Detect which cell encompasses the target text, then output its [x, y] center coordinate. 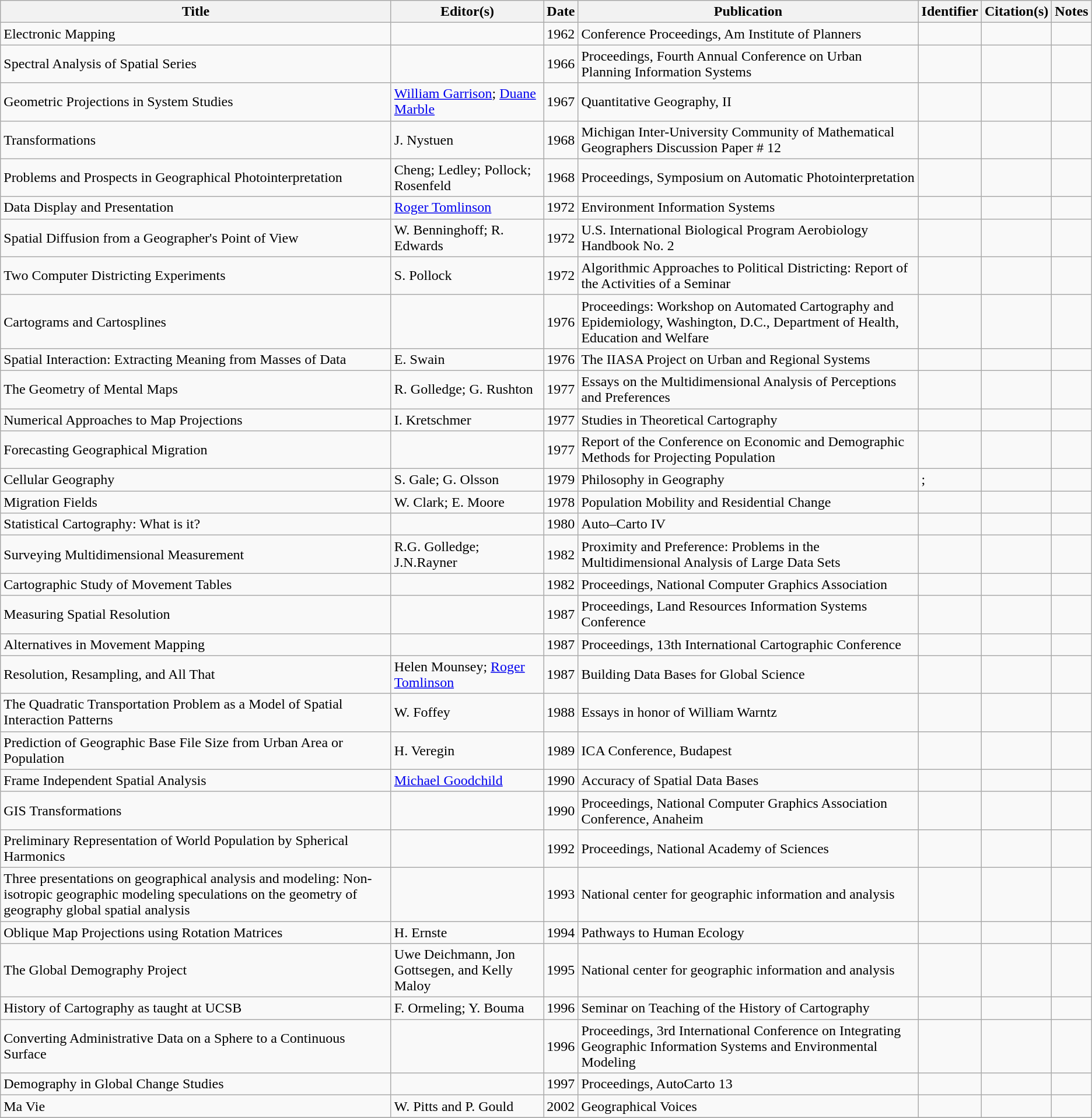
Spectral Analysis of Spatial Series [196, 64]
1978 [561, 502]
Proceedings, Land Resources Information Systems Conference [748, 615]
Surveying Multidimensional Measurement [196, 554]
H. Ernste [467, 933]
Proceedings, AutoCarto 13 [748, 1084]
W. Clark; E. Moore [467, 502]
1980 [561, 524]
Proceedings, Symposium on Automatic Photointerpretation [748, 177]
History of Cartography as taught at UCSB [196, 1008]
Proximity and Preference: Problems in the Multidimensional Analysis of Large Data Sets [748, 554]
Statistical Cartography: What is it? [196, 524]
Forecasting Geographical Migration [196, 450]
The Geometry of Mental Maps [196, 390]
Philosophy in Geography [748, 480]
1966 [561, 64]
Spatial Diffusion from a Geographer's Point of View [196, 238]
Problems and Prospects in Geographical Photointerpretation [196, 177]
Title [196, 12]
The Quadratic Transportation Problem as a Model of Spatial Interaction Patterns [196, 713]
1988 [561, 713]
Ma Vie [196, 1106]
Publication [748, 12]
U.S. International Biological Program Aerobiology Handbook No. 2 [748, 238]
; [950, 480]
2002 [561, 1106]
Alternatives in Movement Mapping [196, 644]
1995 [561, 970]
Proceedings, National Computer Graphics Association [748, 584]
William Garrison; Duane Marble [467, 101]
Prediction of Geographic Base File Size from Urban Area or Population [196, 750]
GIS Transformations [196, 811]
Cheng; Ledley; Pollock; Rosenfeld [467, 177]
W. Benninghoff; R. Edwards [467, 238]
W. Pitts and P. Gould [467, 1106]
S. Gale; G. Olsson [467, 480]
1989 [561, 750]
Data Display and Presentation [196, 208]
Population Mobility and Residential Change [748, 502]
S. Pollock [467, 275]
1979 [561, 480]
Algorithmic Approaches to Political Districting: Report of the Activities of a Seminar [748, 275]
Building Data Bases for Global Science [748, 674]
Seminar on Teaching of the History of Cartography [748, 1008]
Environment Information Systems [748, 208]
Citation(s) [1016, 12]
Uwe Deichmann, Jon Gottsegen, and Kelly Maloy [467, 970]
Essays in honor of William Warntz [748, 713]
Numerical Approaches to Map Projections [196, 419]
Accuracy of Spatial Data Bases [748, 780]
Roger Tomlinson [467, 208]
1967 [561, 101]
Geometric Projections in System Studies [196, 101]
Proceedings, National Computer Graphics Association Conference, Anaheim [748, 811]
Identifier [950, 12]
Proceedings, 3rd International Conference on Integrating Geographic Information Systems and Environmental Modeling [748, 1046]
Proceedings: Workshop on Automated Cartography and Epidemiology, Washington, D.C., Department of Health, Education and Welfare [748, 321]
Studies in Theoretical Cartography [748, 419]
Auto–Carto IV [748, 524]
J. Nystuen [467, 140]
Oblique Map Projections using Rotation Matrices [196, 933]
1992 [561, 848]
1993 [561, 894]
Proceedings, National Academy of Sciences [748, 848]
Electronic Mapping [196, 34]
E. Swain [467, 359]
Resolution, Resampling, and All That [196, 674]
R.G. Golledge; J.N.Rayner [467, 554]
H. Veregin [467, 750]
Quantitative Geography, II [748, 101]
Measuring Spatial Resolution [196, 615]
Proceedings, Fourth Annual Conference on Urban Planning Information Systems [748, 64]
Frame Independent Spatial Analysis [196, 780]
Proceedings, 13th International Cartographic Conference [748, 644]
Transformations [196, 140]
Michael Goodchild [467, 780]
Helen Mounsey; Roger Tomlinson [467, 674]
1994 [561, 933]
Date [561, 12]
1997 [561, 1084]
1962 [561, 34]
Cartographic Study of Movement Tables [196, 584]
The Global Demography Project [196, 970]
Notes [1072, 12]
Spatial Interaction: Extracting Meaning from Masses of Data [196, 359]
Migration Fields [196, 502]
Geographical Voices [748, 1106]
Demography in Global Change Studies [196, 1084]
Editor(s) [467, 12]
Essays on the Multidimensional Analysis of Perceptions and Preferences [748, 390]
Two Computer Districting Experiments [196, 275]
ICA Conference, Budapest [748, 750]
Michigan Inter-University Community of Mathematical Geographers Discussion Paper # 12 [748, 140]
R. Golledge; G. Rushton [467, 390]
Cartograms and Cartosplines [196, 321]
Conference Proceedings, Am Institute of Planners [748, 34]
Cellular Geography [196, 480]
Report of the Conference on Economic and Demographic Methods for Projecting Population [748, 450]
Pathways to Human Ecology [748, 933]
F. Ormeling; Y. Bouma [467, 1008]
I. Kretschmer [467, 419]
The IIASA Project on Urban and Regional Systems [748, 359]
Converting Administrative Data on a Sphere to a Continuous Surface [196, 1046]
W. Foffey [467, 713]
Preliminary Representation of World Population by Spherical Harmonics [196, 848]
